Determine the [x, y] coordinate at the center of the cell enclosing the given text.  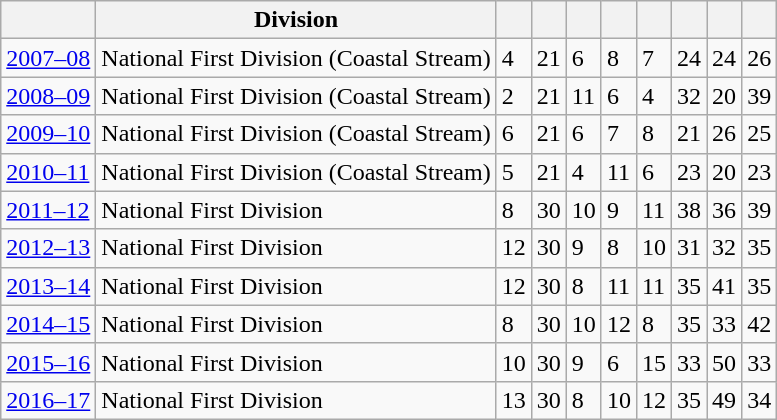
2016–17 [48, 400]
25 [760, 134]
Division [296, 20]
2008–09 [48, 96]
36 [724, 210]
34 [760, 400]
2 [514, 96]
2011–12 [48, 210]
2010–11 [48, 172]
49 [724, 400]
42 [760, 324]
2014–15 [48, 324]
2015–16 [48, 362]
2009–10 [48, 134]
50 [724, 362]
5 [514, 172]
2007–08 [48, 58]
41 [724, 286]
13 [514, 400]
38 [688, 210]
15 [654, 362]
31 [688, 248]
2013–14 [48, 286]
2012–13 [48, 248]
